Extract the [X, Y] coordinate from the center of the cell holding the provided text.  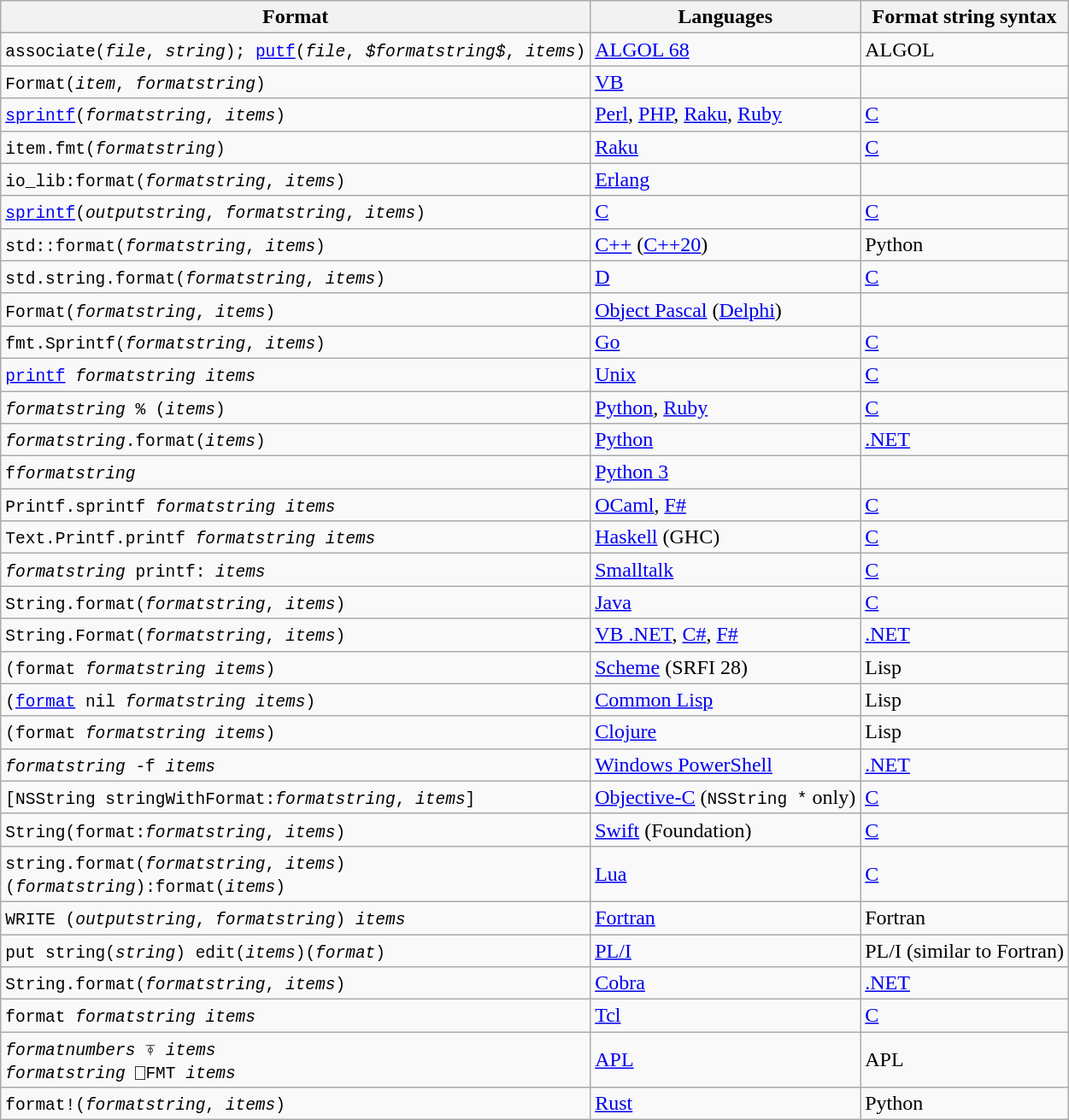
OCaml, F# [725, 505]
D [725, 277]
String.Format(formatstring, items) [296, 635]
Scheme (SRFI 28) [725, 667]
Smalltalk [725, 570]
formatstring printf: items [296, 570]
formatstring % (items) [296, 408]
printf formatstring items [296, 374]
Format string syntax [965, 17]
ALGOL 68 [725, 50]
Format(formatstring, items) [296, 309]
Object Pascal (Delphi) [725, 309]
Erlang [725, 179]
Text.Printf.printf formatstring items [296, 537]
Python, Ruby [725, 408]
PL/I [725, 951]
(format nil formatstring items) [296, 700]
Objective-C (NSString * only) [725, 797]
VB [725, 82]
Unix [725, 374]
format!(formatstring, items) [296, 1104]
Printf.sprintf formatstring items [296, 505]
Go [725, 342]
PL/I (similar to Fortran) [965, 951]
Python 3 [725, 472]
Languages [725, 17]
item.fmt(formatstring) [296, 147]
VB .NET, C#, F# [725, 635]
Java [725, 602]
formatstring -f items [296, 765]
put string(string) edit(items)(format) [296, 951]
Rust [725, 1104]
WRITE (outputstring, formatstring) items [296, 918]
io_lib:format(formatstring, items) [296, 179]
std.string.format(formatstring, items) [296, 277]
C++ (C++20) [725, 244]
fformatstring [296, 472]
Perl, PHP, Raku, Ruby [725, 114]
Lua [725, 873]
Raku [725, 147]
format formatstring items [296, 1016]
fmt.Sprintf(formatstring, items) [296, 342]
string.format(formatstring, items)(formatstring):format(items) [296, 873]
sprintf(formatstring, items) [296, 114]
Format [296, 17]
Windows PowerShell [725, 765]
Format(item, formatstring) [296, 82]
formatstring.format(items) [296, 440]
associate(file, string); putf(file, $formatstring$, items) [296, 50]
formatnumbers ⍕ itemsformatstring ⎕FMT items [296, 1059]
Haskell (GHC) [725, 537]
sprintf(outputstring, formatstring, items) [296, 212]
std::format(formatstring, items) [296, 244]
Common Lisp [725, 700]
Swift (Foundation) [725, 830]
Tcl [725, 1016]
ALGOL [965, 50]
[NSString stringWithFormat:formatstring, items] [296, 797]
Cobra [725, 983]
Clojure [725, 732]
String(format:formatstring, items) [296, 830]
